Extract the [x, y] coordinate from the center of the cell holding the provided text.  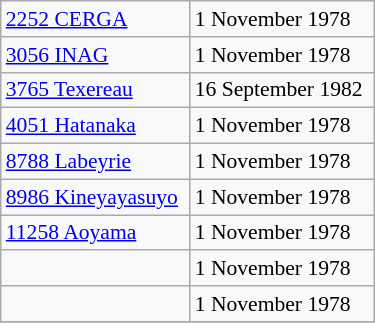
3765 Texereau [96, 90]
11258 Aoyama [96, 233]
3056 INAG [96, 55]
2252 CERGA [96, 19]
8788 Labeyrie [96, 162]
4051 Hatanaka [96, 126]
16 September 1982 [282, 90]
8986 Kineyayasuyo [96, 197]
